Determine the [X, Y] coordinate at the center of the cell enclosing the given text.  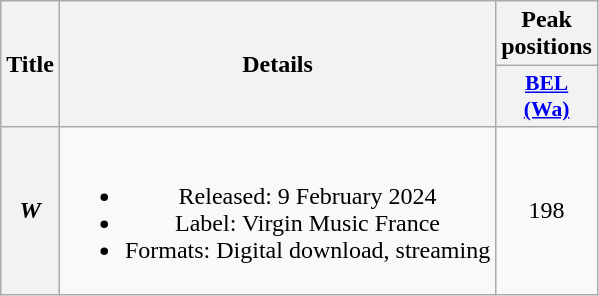
BEL(Wa) [547, 96]
Peak positions [547, 34]
Details [277, 64]
Released: 9 February 2024Label: Virgin Music FranceFormats: Digital download, streaming [277, 210]
198 [547, 210]
Title [30, 64]
W [30, 210]
